Identify which cell holds the provided text, then report its (x, y) central coordinate. 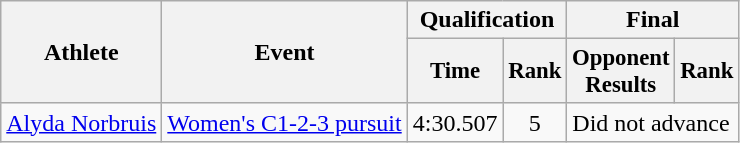
4:30.507 (455, 122)
OpponentResults (621, 72)
Qualification (487, 20)
Time (455, 72)
Women's C1-2-3 pursuit (284, 122)
Athlete (82, 52)
Event (284, 52)
Did not advance (653, 122)
Final (653, 20)
5 (535, 122)
Alyda Norbruis (82, 122)
